Pinpoint the cell where the given text exists, returning its [x, y] midpoint coordinate. 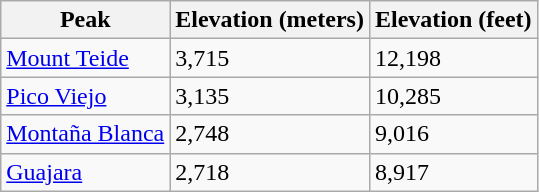
Elevation (meters) [270, 20]
Pico Viejo [86, 96]
8,917 [453, 172]
10,285 [453, 96]
3,715 [270, 58]
2,748 [270, 134]
Montaña Blanca [86, 134]
3,135 [270, 96]
Guajara [86, 172]
9,016 [453, 134]
Peak [86, 20]
2,718 [270, 172]
Elevation (feet) [453, 20]
Mount Teide [86, 58]
12,198 [453, 58]
